Search for the cell housing the specified text and yield its (x, y) center coordinate. 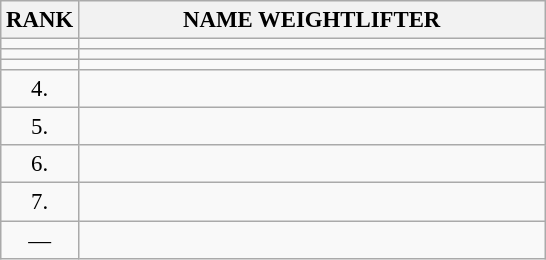
— (40, 240)
5. (40, 127)
4. (40, 89)
6. (40, 165)
RANK (40, 20)
7. (40, 202)
NAME WEIGHTLIFTER (312, 20)
